Detect which cell encompasses the target text, then output its [x, y] center coordinate. 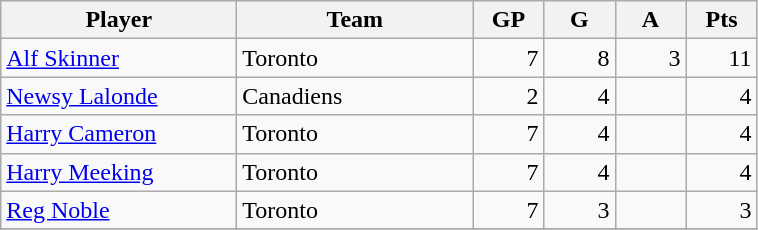
Reg Noble [119, 210]
Pts [722, 20]
Team [355, 20]
A [650, 20]
Player [119, 20]
Newsy Lalonde [119, 96]
Alf Skinner [119, 58]
GP [508, 20]
Harry Meeking [119, 172]
8 [580, 58]
11 [722, 58]
G [580, 20]
2 [508, 96]
Canadiens [355, 96]
Harry Cameron [119, 134]
